Identify which cell holds the provided text, then report its [X, Y] central coordinate. 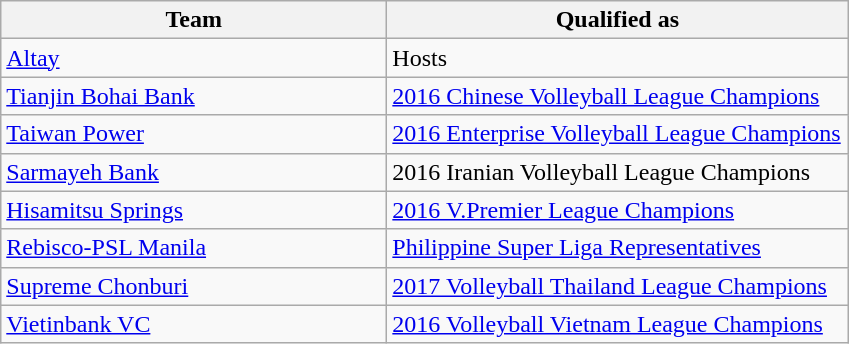
2016 Chinese Volleyball League Champions [618, 96]
Altay [194, 58]
Hosts [618, 58]
2016 Volleyball Vietnam League Champions [618, 324]
Supreme Chonburi [194, 286]
Taiwan Power [194, 134]
Qualified as [618, 20]
Sarmayeh Bank [194, 172]
2016 Iranian Volleyball League Champions [618, 172]
Hisamitsu Springs [194, 210]
2017 Volleyball Thailand League Champions [618, 286]
Tianjin Bohai Bank [194, 96]
Philippine Super Liga Representatives [618, 248]
2016 V.Premier League Champions [618, 210]
2016 Enterprise Volleyball League Champions [618, 134]
Rebisco-PSL Manila [194, 248]
Team [194, 20]
Vietinbank VC [194, 324]
